Capture the cell that displays the provided text and extract its (x, y) central coordinate. 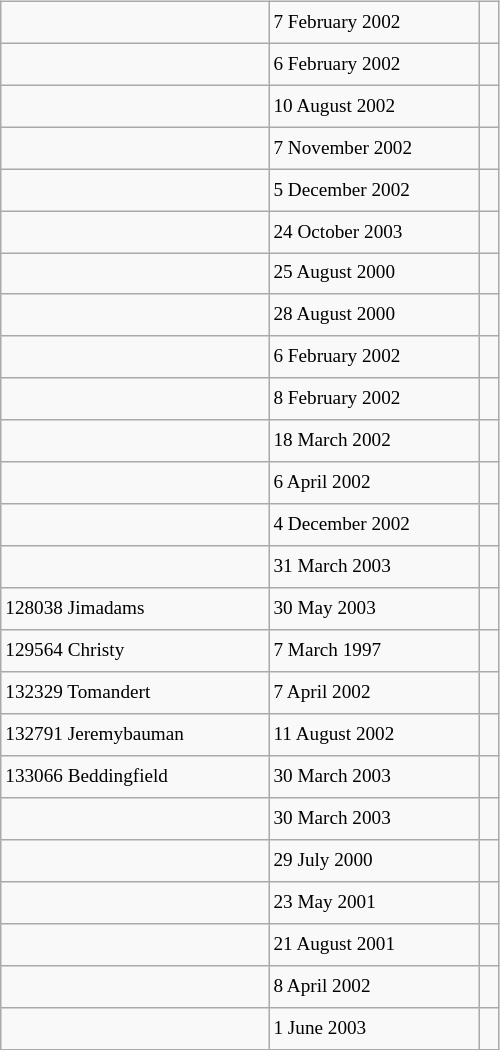
4 December 2002 (374, 525)
7 March 1997 (374, 651)
8 February 2002 (374, 399)
7 April 2002 (374, 693)
30 May 2003 (374, 609)
18 March 2002 (374, 441)
132329 Tomandert (135, 693)
8 April 2002 (374, 986)
31 March 2003 (374, 567)
29 July 2000 (374, 861)
21 August 2001 (374, 944)
7 February 2002 (374, 22)
24 October 2003 (374, 232)
10 August 2002 (374, 106)
1 June 2003 (374, 1028)
7 November 2002 (374, 148)
5 December 2002 (374, 190)
25 August 2000 (374, 274)
129564 Christy (135, 651)
23 May 2001 (374, 902)
6 April 2002 (374, 483)
11 August 2002 (374, 735)
133066 Beddingfield (135, 777)
128038 Jimadams (135, 609)
132791 Jeremybauman (135, 735)
28 August 2000 (374, 315)
